Output the [X, Y] coordinate of the center of the cell containing the given text.  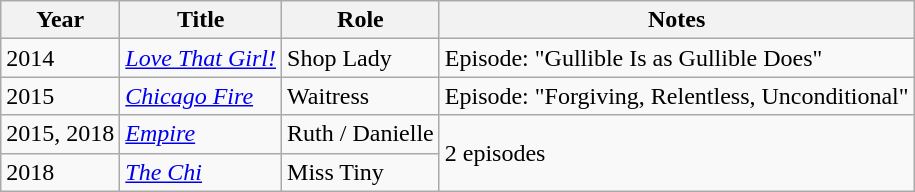
2015, 2018 [60, 134]
Miss Tiny [361, 172]
Chicago Fire [201, 96]
2014 [60, 58]
2015 [60, 96]
Episode: "Forgiving, Relentless, Unconditional" [676, 96]
Title [201, 20]
2 episodes [676, 153]
Role [361, 20]
Love That Girl! [201, 58]
Episode: "Gullible Is as Gullible Does" [676, 58]
Empire [201, 134]
Waitress [361, 96]
Notes [676, 20]
Shop Lady [361, 58]
Ruth / Danielle [361, 134]
Year [60, 20]
2018 [60, 172]
The Chi [201, 172]
